Provide the (X, Y) coordinate of the cell's center where the given text is located.  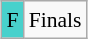
Finals (56, 20)
F (12, 20)
